Detect which cell encompasses the target text, then output its [x, y] center coordinate. 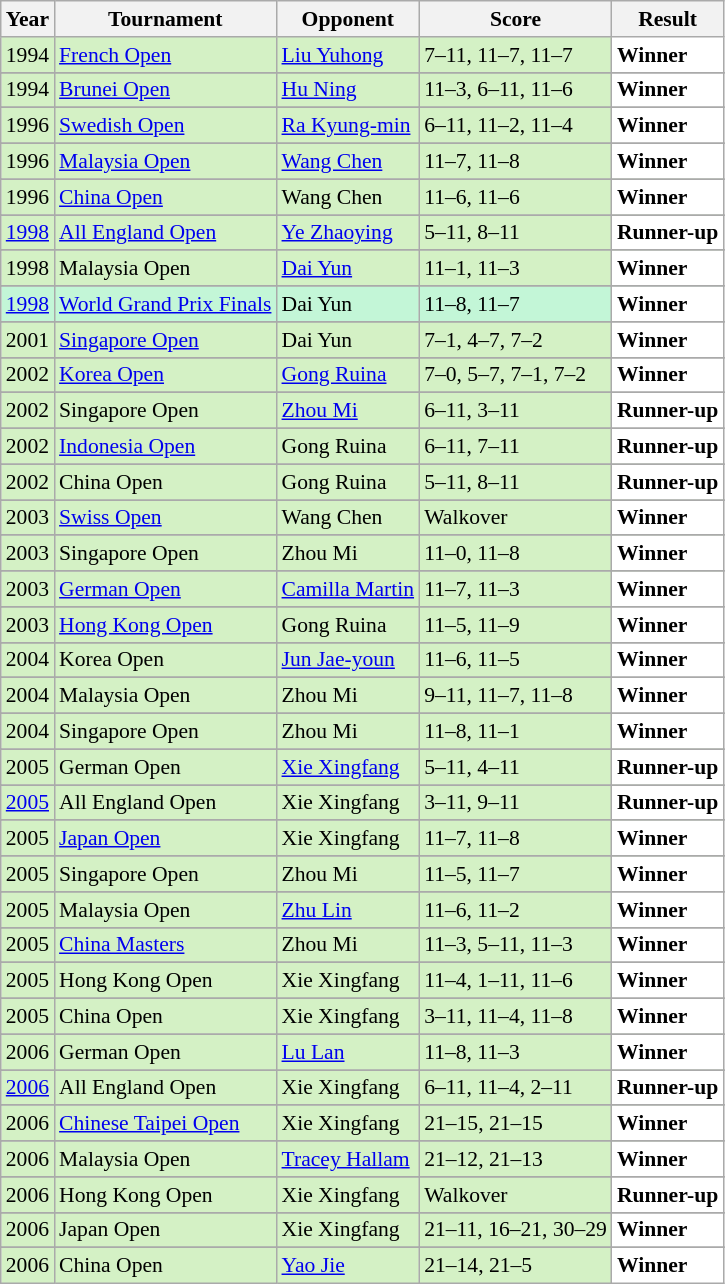
11–8, 11–3 [516, 1052]
21–12, 21–13 [516, 1159]
Tracey Hallam [348, 1159]
Swiss Open [165, 518]
3–11, 11–4, 11–8 [516, 1017]
China Masters [165, 945]
Camilla Martin [348, 589]
Year [28, 19]
Ra Kyung-min [348, 126]
11–8, 11–1 [516, 732]
Zhu Lin [348, 910]
World Grand Prix Finals [165, 304]
3–11, 9–11 [516, 803]
21–11, 16–21, 30–29 [516, 1230]
Indonesia Open [165, 447]
9–11, 11–7, 11–8 [516, 696]
Ye Zhaoying [348, 233]
11–6, 11–5 [516, 660]
11–3, 6–11, 11–6 [516, 90]
11–5, 11–7 [516, 874]
11–4, 1–11, 11–6 [516, 981]
Opponent [348, 19]
Hu Ning [348, 90]
Jun Jae-youn [348, 660]
2001 [28, 340]
7–1, 4–7, 7–2 [516, 340]
6–11, 7–11 [516, 447]
11–6, 11–2 [516, 910]
Brunei Open [165, 90]
21–15, 21–15 [516, 1124]
21–14, 21–5 [516, 1266]
11–6, 11–6 [516, 197]
Liu Yuhong [348, 55]
11–5, 11–9 [516, 625]
6–11, 3–11 [516, 411]
7–11, 11–7, 11–7 [516, 55]
11–0, 11–8 [516, 554]
Lu Lan [348, 1052]
7–0, 5–7, 7–1, 7–2 [516, 375]
Score [516, 19]
Yao Jie [348, 1266]
Result [668, 19]
Chinese Taipei Open [165, 1124]
11–1, 11–3 [516, 269]
Tournament [165, 19]
11–8, 11–7 [516, 304]
5–11, 4–11 [516, 767]
11–3, 5–11, 11–3 [516, 945]
French Open [165, 55]
6–11, 11–2, 11–4 [516, 126]
Swedish Open [165, 126]
11–7, 11–3 [516, 589]
6–11, 11–4, 2–11 [516, 1088]
